Output the [X, Y] coordinate of the center of the cell containing the given text.  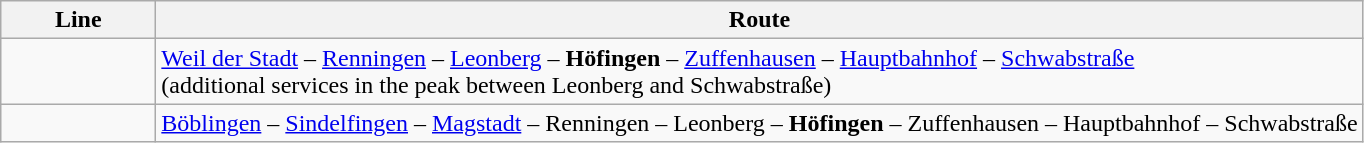
Line [78, 20]
Böblingen – Sindelfingen – Magstadt – Renningen – Leonberg – Höfingen – Zuffenhausen – Hauptbahnhof – Schwabstraße [760, 123]
Route [760, 20]
